Capture the cell that displays the provided text and extract its (x, y) central coordinate. 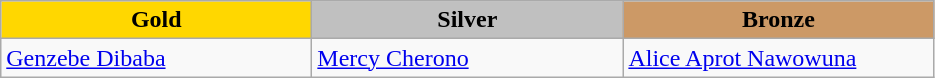
Alice Aprot Nawowuna (778, 58)
Silver (468, 20)
Gold (156, 20)
Bronze (778, 20)
Mercy Cherono (468, 58)
Genzebe Dibaba (156, 58)
